Determine the (x, y) coordinate at the center of the cell enclosing the given text.  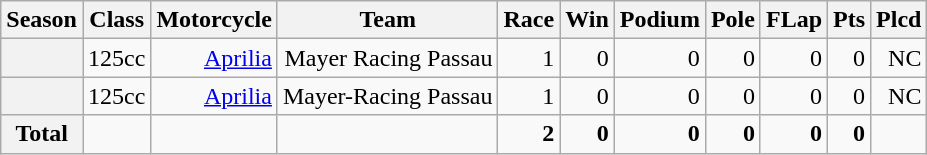
Win (588, 20)
Mayer-Racing Passau (388, 96)
Pole (732, 20)
Plcd (899, 20)
Class (116, 20)
Race (529, 20)
Season (42, 20)
Podium (660, 20)
Mayer Racing Passau (388, 58)
FLap (794, 20)
Pts (850, 20)
Motorcycle (214, 20)
Team (388, 20)
Total (42, 134)
2 (529, 134)
